Capture the cell that displays the provided text and extract its (x, y) central coordinate. 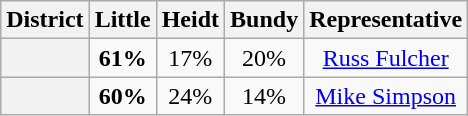
District (45, 20)
14% (264, 96)
Bundy (264, 20)
Representative (386, 20)
Mike Simpson (386, 96)
Little (122, 20)
61% (122, 58)
17% (190, 58)
60% (122, 96)
24% (190, 96)
Russ Fulcher (386, 58)
Heidt (190, 20)
20% (264, 58)
